Determine the (X, Y) coordinate at the center of the cell enclosing the given text.  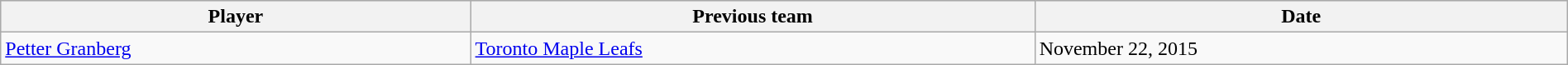
Date (1301, 17)
Previous team (753, 17)
November 22, 2015 (1301, 48)
Player (236, 17)
Toronto Maple Leafs (753, 48)
Petter Granberg (236, 48)
